Search for the cell housing the specified text and yield its (x, y) center coordinate. 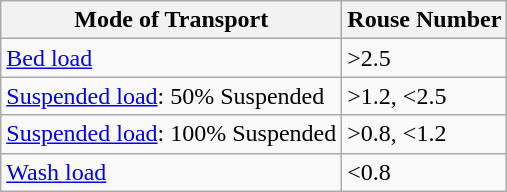
Bed load (172, 58)
Suspended load: 100% Suspended (172, 134)
>1.2, <2.5 (424, 96)
>0.8, <1.2 (424, 134)
<0.8 (424, 172)
Suspended load: 50% Suspended (172, 96)
>2.5 (424, 58)
Mode of Transport (172, 20)
Wash load (172, 172)
Rouse Number (424, 20)
